Capture the cell that displays the provided text and extract its [X, Y] central coordinate. 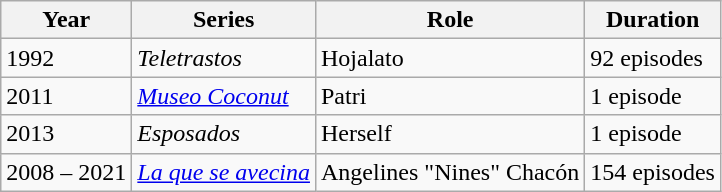
154 episodes [653, 172]
Duration [653, 20]
2011 [66, 96]
92 episodes [653, 58]
Esposados [224, 134]
Angelines "Nines" Chacón [450, 172]
Year [66, 20]
Teletrastos [224, 58]
La que se avecina [224, 172]
Museo Coconut [224, 96]
Hojalato [450, 58]
Role [450, 20]
Herself [450, 134]
1992 [66, 58]
2008 – 2021 [66, 172]
Patri [450, 96]
2013 [66, 134]
Series [224, 20]
